Pinpoint the cell where the given text exists, returning its [x, y] midpoint coordinate. 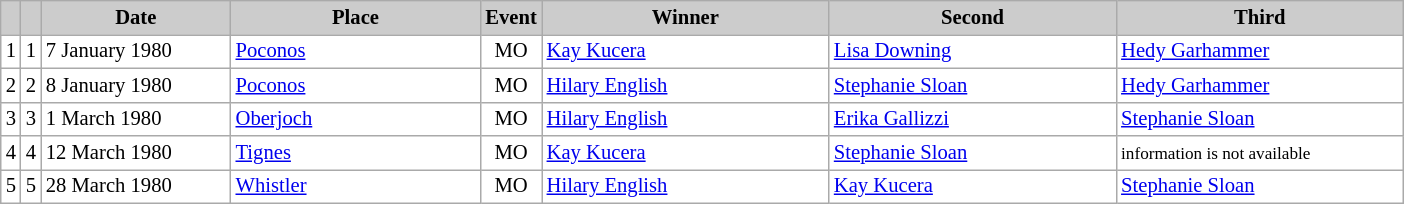
12 March 1980 [136, 153]
Second [972, 17]
Lisa Downing [972, 51]
1 March 1980 [136, 119]
Third [1260, 17]
information is not available [1260, 153]
Event [510, 17]
28 March 1980 [136, 186]
7 January 1980 [136, 51]
8 January 1980 [136, 85]
Date [136, 17]
Erika Gallizzi [972, 119]
Whistler [356, 186]
Place [356, 17]
Winner [686, 17]
Oberjoch [356, 119]
Tignes [356, 153]
